For the text-containing cell, return its midpoint in (x, y) coordinate format. 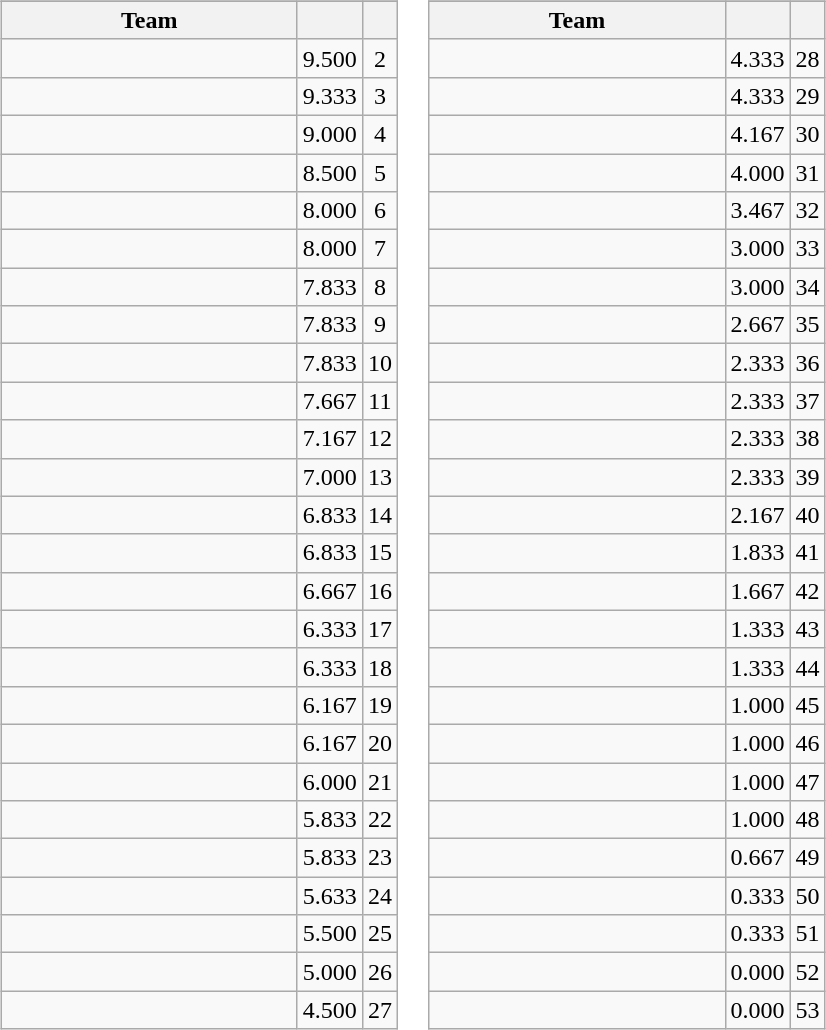
42 (808, 591)
44 (808, 667)
32 (808, 211)
8 (380, 287)
4.000 (758, 173)
20 (380, 743)
30 (808, 134)
52 (808, 972)
49 (808, 858)
37 (808, 401)
11 (380, 401)
23 (380, 858)
22 (380, 820)
43 (808, 629)
2 (380, 58)
51 (808, 934)
34 (808, 287)
27 (380, 1010)
18 (380, 667)
1.833 (758, 553)
3.467 (758, 211)
4.167 (758, 134)
35 (808, 325)
5.000 (330, 972)
8.500 (330, 173)
48 (808, 820)
9.000 (330, 134)
2.667 (758, 325)
4.500 (330, 1010)
14 (380, 515)
3 (380, 96)
41 (808, 553)
40 (808, 515)
10 (380, 363)
7.000 (330, 477)
5.633 (330, 896)
38 (808, 439)
26 (380, 972)
0.667 (758, 858)
46 (808, 743)
29 (808, 96)
24 (380, 896)
39 (808, 477)
13 (380, 477)
25 (380, 934)
33 (808, 249)
17 (380, 629)
50 (808, 896)
9 (380, 325)
6.000 (330, 781)
5.500 (330, 934)
28 (808, 58)
4 (380, 134)
15 (380, 553)
2.167 (758, 515)
36 (808, 363)
19 (380, 705)
9.333 (330, 96)
6 (380, 211)
45 (808, 705)
9.500 (330, 58)
7 (380, 249)
7.667 (330, 401)
1.667 (758, 591)
5 (380, 173)
53 (808, 1010)
47 (808, 781)
21 (380, 781)
7.167 (330, 439)
31 (808, 173)
16 (380, 591)
12 (380, 439)
6.667 (330, 591)
